Scan for the cell matching the given text and deliver its [X, Y] coordinate at center. 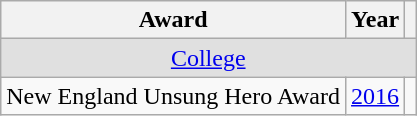
Award [174, 20]
New England Unsung Hero Award [174, 96]
Year [376, 20]
College [208, 58]
2016 [376, 96]
